From the cell containing the given text, extract its center point as (X, Y) coordinate. 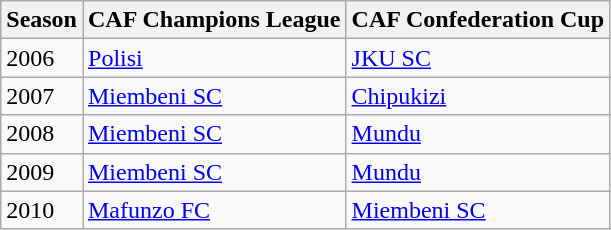
Chipukizi (478, 96)
2007 (42, 96)
CAF Confederation Cup (478, 20)
JKU SC (478, 58)
2009 (42, 172)
Mafunzo FC (214, 210)
2008 (42, 134)
CAF Champions League (214, 20)
Polisi (214, 58)
2010 (42, 210)
Season (42, 20)
2006 (42, 58)
